Detect which cell encompasses the target text, then output its (X, Y) center coordinate. 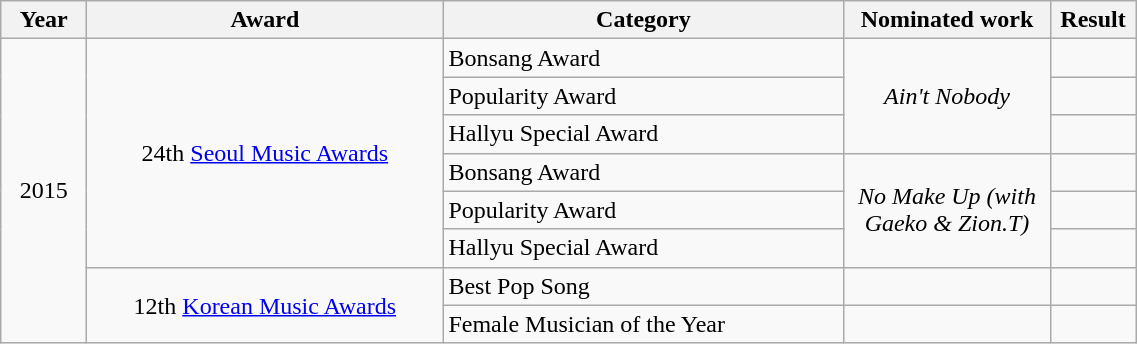
Female Musician of the Year (644, 324)
Year (44, 20)
Award (265, 20)
Best Pop Song (644, 286)
Ain't Nobody (947, 96)
Result (1093, 20)
Nominated work (947, 20)
Category (644, 20)
2015 (44, 191)
12th Korean Music Awards (265, 305)
24th Seoul Music Awards (265, 153)
No Make Up (with Gaeko & Zion.T) (947, 210)
